Search for the cell housing the specified text and yield its [X, Y] center coordinate. 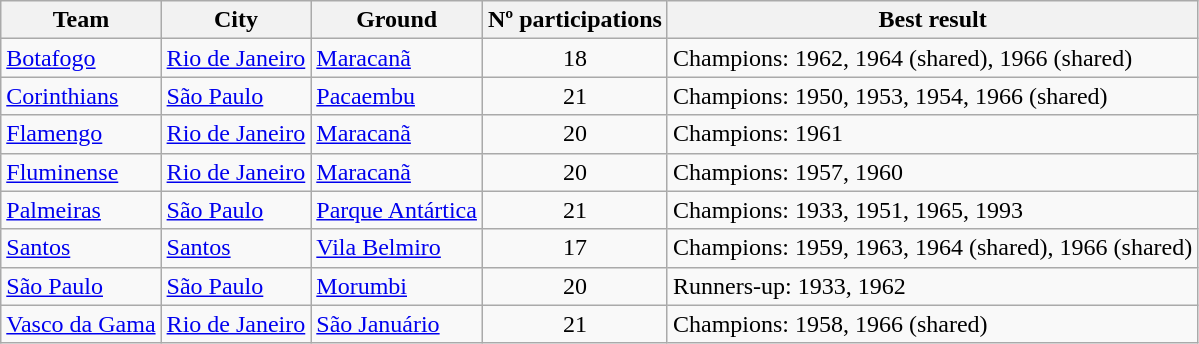
Flamengo [81, 134]
Botafogo [81, 58]
Champions: 1961 [932, 134]
City [236, 20]
Pacaembu [397, 96]
Champions: 1962, 1964 (shared), 1966 (shared) [932, 58]
Parque Antártica [397, 210]
Champions: 1959, 1963, 1964 (shared), 1966 (shared) [932, 248]
Best result [932, 20]
Team [81, 20]
Vasco da Gama [81, 324]
Champions: 1957, 1960 [932, 172]
Ground [397, 20]
Morumbi [397, 286]
Champions: 1950, 1953, 1954, 1966 (shared) [932, 96]
18 [574, 58]
Champions: 1958, 1966 (shared) [932, 324]
Champions: 1933, 1951, 1965, 1993 [932, 210]
Vila Belmiro [397, 248]
Nº participations [574, 20]
17 [574, 248]
Corinthians [81, 96]
Palmeiras [81, 210]
Fluminense [81, 172]
Runners-up: 1933, 1962 [932, 286]
São Januário [397, 324]
